For the text-containing cell, return its midpoint in (x, y) coordinate format. 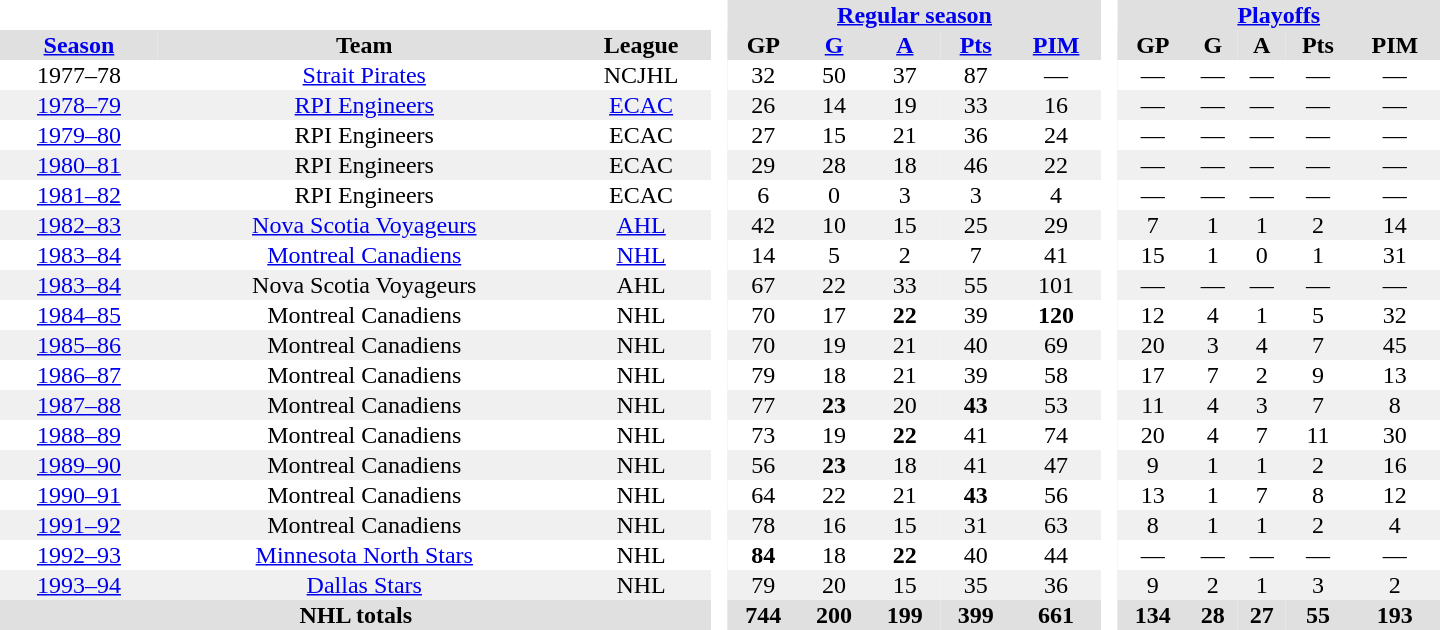
47 (1056, 465)
42 (764, 225)
League (642, 45)
199 (904, 615)
1980–81 (79, 165)
10 (834, 225)
44 (1056, 555)
1988–89 (79, 435)
661 (1056, 615)
64 (764, 495)
1982–83 (79, 225)
Team (364, 45)
1986–87 (79, 375)
1984–85 (79, 315)
74 (1056, 435)
37 (904, 75)
120 (1056, 315)
35 (976, 585)
Playoffs (1278, 15)
NCJHL (642, 75)
1981–82 (79, 195)
744 (764, 615)
101 (1056, 285)
1978–79 (79, 105)
25 (976, 225)
200 (834, 615)
1991–92 (79, 525)
399 (976, 615)
30 (1395, 435)
1993–94 (79, 585)
Strait Pirates (364, 75)
Season (79, 45)
1992–93 (79, 555)
134 (1152, 615)
63 (1056, 525)
67 (764, 285)
NHL totals (356, 615)
84 (764, 555)
46 (976, 165)
50 (834, 75)
53 (1056, 405)
Regular season (914, 15)
1989–90 (79, 465)
58 (1056, 375)
77 (764, 405)
87 (976, 75)
1990–91 (79, 495)
1987–88 (79, 405)
Minnesota North Stars (364, 555)
1985–86 (79, 345)
45 (1395, 345)
26 (764, 105)
6 (764, 195)
73 (764, 435)
24 (1056, 135)
1979–80 (79, 135)
193 (1395, 615)
69 (1056, 345)
Dallas Stars (364, 585)
78 (764, 525)
1977–78 (79, 75)
